Return [x, y] of the center of cell containing provided text 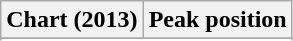
Chart (2013) [72, 20]
Peak position [218, 20]
